Return (x, y) of the center of cell containing provided text 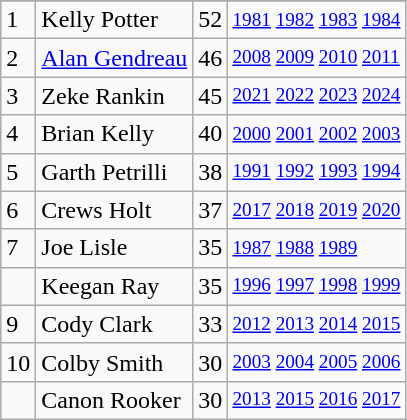
10 (18, 362)
3 (18, 96)
40 (210, 134)
37 (210, 210)
2012 2013 2014 2015 (316, 324)
5 (18, 172)
2021 2022 2023 2024 (316, 96)
1981 1982 1983 1984 (316, 20)
Garth Petrilli (114, 172)
1996 1997 1998 1999 (316, 286)
2003 2004 2005 2006 (316, 362)
2000 2001 2002 2003 (316, 134)
2 (18, 58)
52 (210, 20)
2008 2009 2010 2011 (316, 58)
45 (210, 96)
2017 2018 2019 2020 (316, 210)
Cody Clark (114, 324)
Keegan Ray (114, 286)
Brian Kelly (114, 134)
Canon Rooker (114, 400)
1 (18, 20)
1991 1992 1993 1994 (316, 172)
2013 2015 2016 2017 (316, 400)
33 (210, 324)
Colby Smith (114, 362)
9 (18, 324)
Crews Holt (114, 210)
Joe Lisle (114, 248)
1987 1988 1989 (316, 248)
46 (210, 58)
Alan Gendreau (114, 58)
4 (18, 134)
7 (18, 248)
Zeke Rankin (114, 96)
Kelly Potter (114, 20)
38 (210, 172)
6 (18, 210)
